Determine the (X, Y) coordinate at the center of the cell enclosing the given text.  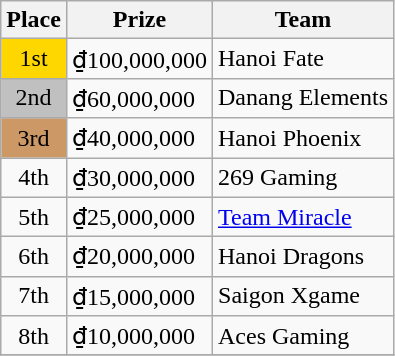
Place (34, 20)
1st (34, 59)
Hanoi Fate (304, 59)
₫10,000,000 (139, 336)
₫25,000,000 (139, 217)
₫30,000,000 (139, 178)
Aces Gaming⁠ (304, 336)
8th (34, 336)
269 Gaming (304, 178)
Danang Elements (304, 98)
4th (34, 178)
Hanoi Dragons (304, 257)
₫60,000,000 (139, 98)
5th (34, 217)
₫15,000,000 (139, 296)
₫40,000,000 (139, 138)
2nd (34, 98)
₫20,000,000 (139, 257)
Prize (139, 20)
Hanoi Phoenix (304, 138)
Team Miracle (304, 217)
Team (304, 20)
6th (34, 257)
Saigon Xgame⁠ (304, 296)
3rd (34, 138)
₫100,000,000 (139, 59)
7th (34, 296)
